Find where the given text appears and provide that cell's center as [x, y] coordinate. 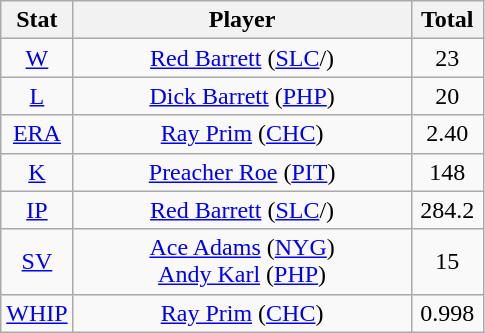
Preacher Roe (PIT) [242, 172]
148 [447, 172]
WHIP [37, 313]
23 [447, 58]
SV [37, 262]
2.40 [447, 134]
Dick Barrett (PHP) [242, 96]
284.2 [447, 210]
Ace Adams (NYG)Andy Karl (PHP) [242, 262]
15 [447, 262]
Stat [37, 20]
Player [242, 20]
W [37, 58]
L [37, 96]
20 [447, 96]
0.998 [447, 313]
IP [37, 210]
K [37, 172]
Total [447, 20]
ERA [37, 134]
